From the cell containing the given text, extract its center point as (x, y) coordinate. 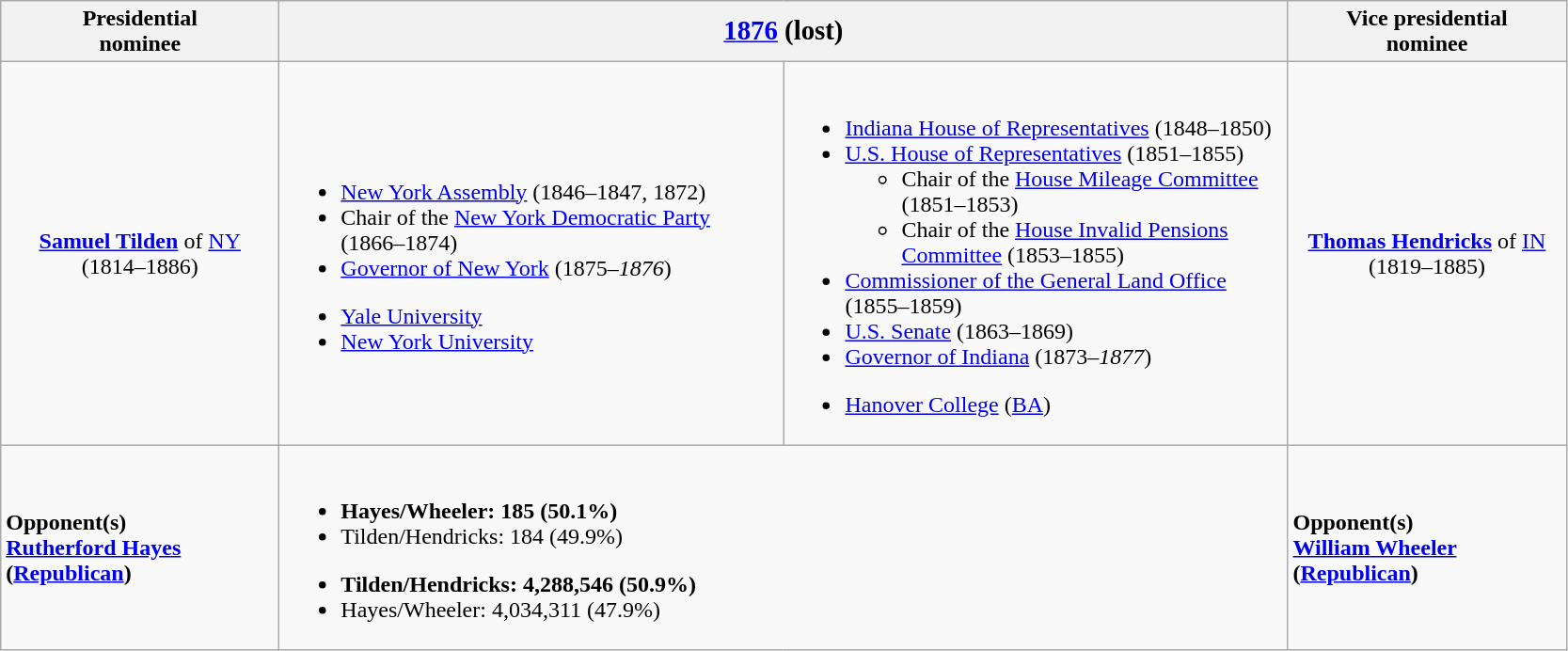
Opponent(s)Rutherford Hayes (Republican) (140, 548)
1876 (lost) (784, 32)
Thomas Hendricks of IN(1819–1885) (1427, 254)
Samuel Tilden of NY(1814–1886) (140, 254)
Opponent(s)William Wheeler (Republican) (1427, 548)
Vice presidentialnominee (1427, 32)
Hayes/Wheeler: 185 (50.1%)Tilden/Hendricks: 184 (49.9%)Tilden/Hendricks: 4,288,546 (50.9%)Hayes/Wheeler: 4,034,311 (47.9%) (784, 548)
Presidentialnominee (140, 32)
